Detect which cell encompasses the target text, then output its [X, Y] center coordinate. 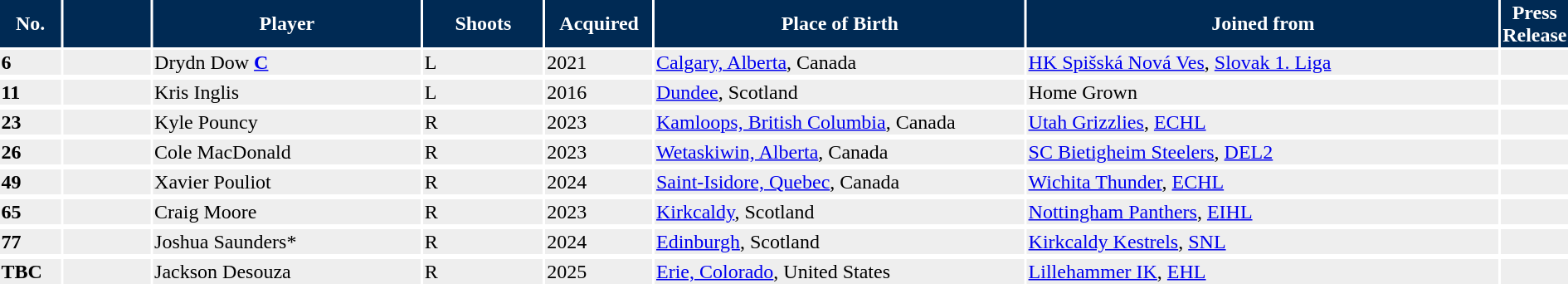
Kamloops, British Columbia, Canada [840, 122]
Utah Grizzlies, ECHL [1263, 122]
Joined from [1263, 23]
Kirkcaldy Kestrels, SNL [1263, 242]
Saint-Isidore, Quebec, Canada [840, 182]
2016 [599, 92]
SC Bietigheim Steelers, DEL2 [1263, 152]
Calgary, Alberta, Canada [840, 62]
HK Spišská Nová Ves, Slovak 1. Liga [1263, 62]
49 [30, 182]
26 [30, 152]
6 [30, 62]
Cole MacDonald [287, 152]
Shoots [483, 23]
Acquired [599, 23]
23 [30, 122]
Kris Inglis [287, 92]
Jackson Desouza [287, 272]
77 [30, 242]
Edinburgh, Scotland [840, 242]
Kyle Pouncy [287, 122]
2021 [599, 62]
2025 [599, 272]
Wichita Thunder, ECHL [1263, 182]
Home Grown [1263, 92]
Drydn Dow C [287, 62]
No. [30, 23]
Player [287, 23]
Nottingham Panthers, EIHL [1263, 212]
Craig Moore [287, 212]
65 [30, 212]
Dundee, Scotland [840, 92]
Press Release [1535, 23]
Kirkcaldy, Scotland [840, 212]
TBC [30, 272]
Erie, Colorado, United States [840, 272]
Xavier Pouliot [287, 182]
Place of Birth [840, 23]
Wetaskiwin, Alberta, Canada [840, 152]
Lillehammer IK, EHL [1263, 272]
11 [30, 92]
Joshua Saunders* [287, 242]
